Pinpoint the cell where the given text exists, returning its (X, Y) midpoint coordinate. 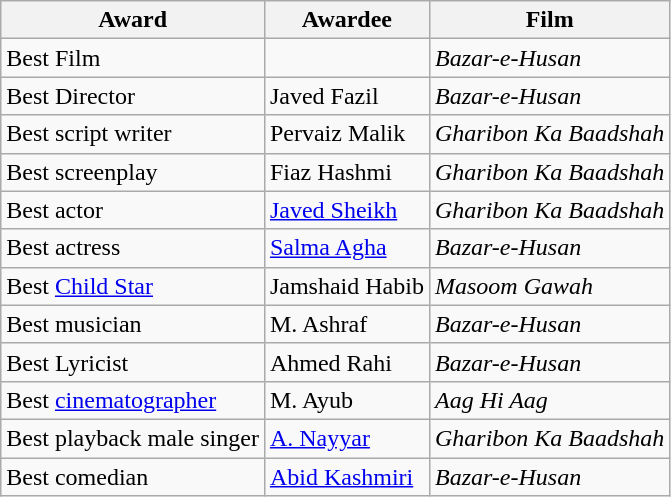
Fiaz Hashmi (346, 172)
Jamshaid Habib (346, 286)
Best Director (133, 96)
Ahmed Rahi (346, 362)
Best musician (133, 324)
Film (549, 20)
Javed Fazil (346, 96)
Best Lyricist (133, 362)
Pervaiz Malik (346, 134)
Aag Hi Aag (549, 400)
Best Film (133, 58)
Best screenplay (133, 172)
Best actor (133, 210)
M. Ayub (346, 400)
Best Child Star (133, 286)
Award (133, 20)
Masoom Gawah (549, 286)
M. Ashraf (346, 324)
Best actress (133, 248)
Salma Agha (346, 248)
Javed Sheikh (346, 210)
Awardee (346, 20)
Best playback male singer (133, 438)
Best script writer (133, 134)
A. Nayyar (346, 438)
Best cinematographer (133, 400)
Best comedian (133, 477)
Abid Kashmiri (346, 477)
